Provide the (x, y) coordinate of the cell's center where the given text is located.  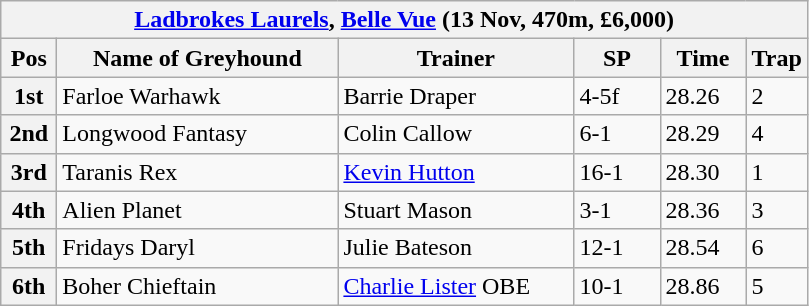
2nd (29, 134)
6-1 (617, 134)
3rd (29, 172)
4 (776, 134)
Name of Greyhound (198, 58)
28.54 (703, 248)
10-1 (617, 286)
Julie Bateson (456, 248)
28.29 (703, 134)
Stuart Mason (456, 210)
Boher Chieftain (198, 286)
Alien Planet (198, 210)
28.26 (703, 96)
3-1 (617, 210)
SP (617, 58)
2 (776, 96)
28.30 (703, 172)
Charlie Lister OBE (456, 286)
Ladbrokes Laurels, Belle Vue (13 Nov, 470m, £6,000) (404, 20)
5th (29, 248)
16-1 (617, 172)
Trap (776, 58)
Colin Callow (456, 134)
Fridays Daryl (198, 248)
6th (29, 286)
Barrie Draper (456, 96)
Taranis Rex (198, 172)
5 (776, 286)
Pos (29, 58)
Kevin Hutton (456, 172)
Trainer (456, 58)
Longwood Fantasy (198, 134)
Time (703, 58)
3 (776, 210)
1 (776, 172)
4-5f (617, 96)
1st (29, 96)
4th (29, 210)
Farloe Warhawk (198, 96)
28.36 (703, 210)
28.86 (703, 286)
12-1 (617, 248)
6 (776, 248)
